Return (x, y) of the center of cell containing provided text 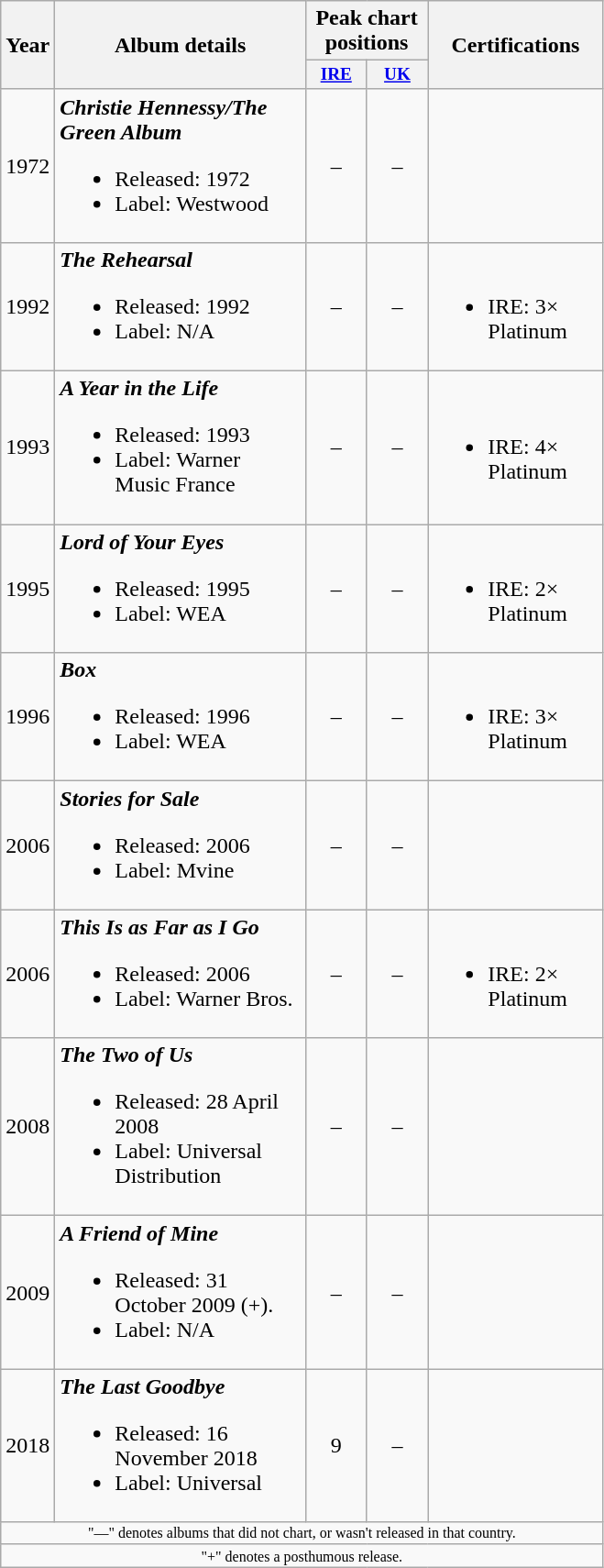
2008 (27, 1127)
1993 (27, 447)
"+" denotes a posthumous release. (302, 1555)
Peak chart positions (367, 31)
"—" denotes albums that did not chart, or wasn't released in that country. (302, 1533)
9 (335, 1445)
1972 (27, 165)
2009 (27, 1293)
Certifications (515, 46)
IRE: 4× Platinum (515, 447)
2018 (27, 1445)
Christie Hennessy/The Green AlbumReleased: 1972Label: Westwood (181, 165)
UK (398, 75)
The Last GoodbyeReleased: 16 November 2018Label: Universal (181, 1445)
1996 (27, 717)
Stories for SaleReleased: 2006Label: Mvine (181, 845)
A Friend of MineReleased: 31 October 2009 (+).Label: N/A (181, 1293)
This Is as Far as I GoReleased: 2006Label: Warner Bros. (181, 974)
Lord of Your EyesReleased: 1995Label: WEA (181, 589)
Year (27, 46)
The Two of UsReleased: 28 April 2008Label: Universal Distribution (181, 1127)
A Year in the LifeReleased: 1993Label: Warner Music France (181, 447)
IRE (335, 75)
BoxReleased: 1996Label: WEA (181, 717)
1995 (27, 589)
1992 (27, 307)
The RehearsalReleased: 1992Label: N/A (181, 307)
Album details (181, 46)
